Extract the (X, Y) coordinate from the center of the cell holding the provided text.  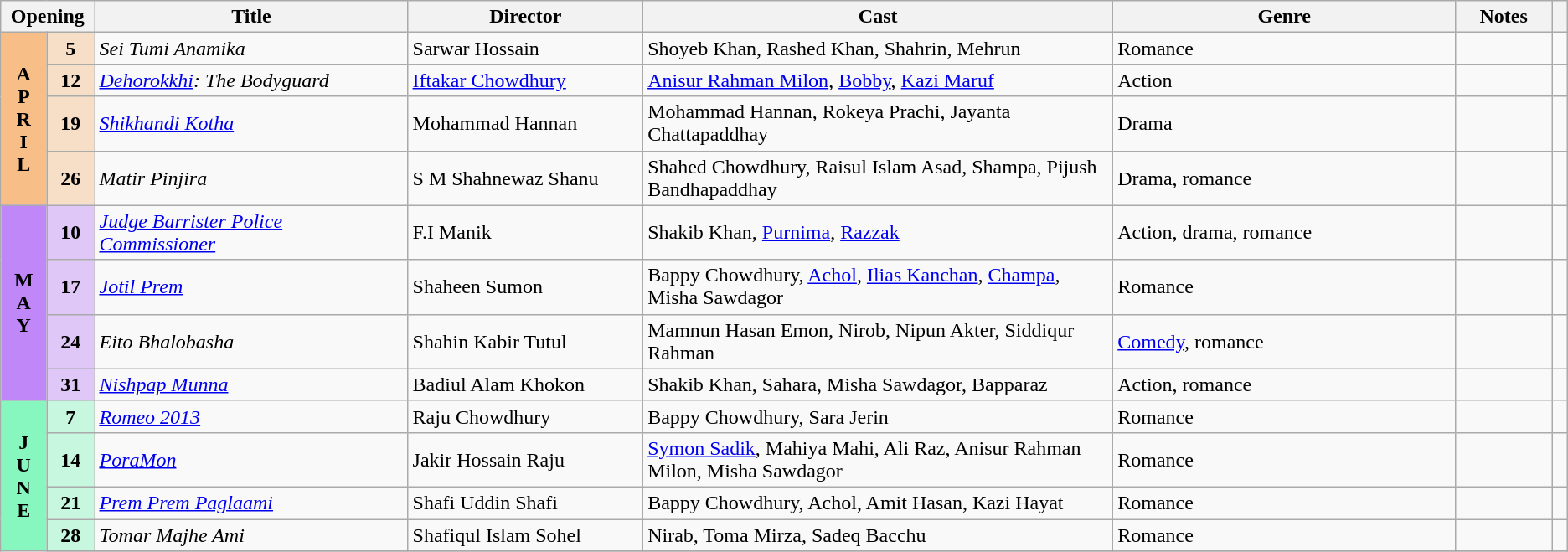
PoraMon (251, 459)
APRIL (23, 119)
Cast (878, 17)
Dehorokkhi: The Bodyguard (251, 80)
Raju Chowdhury (526, 416)
Shikhandi Kotha (251, 124)
Comedy, romance (1285, 342)
Sei Tumi Anamika (251, 49)
Sarwar Hossain (526, 49)
31 (70, 384)
Jakir Hossain Raju (526, 459)
Shahin Kabir Tutul (526, 342)
Matir Pinjira (251, 178)
F.I Manik (526, 233)
7 (70, 416)
Drama (1285, 124)
Notes (1504, 17)
Shoyeb Khan, Rashed Khan, Shahrin, Mehrun (878, 49)
Shafiqul Islam Sohel (526, 535)
Shakib Khan, Sahara, Misha Sawdagor, Bapparaz (878, 384)
Badiul Alam Khokon (526, 384)
10 (70, 233)
Title (251, 17)
Shakib Khan, Purnima, Razzak (878, 233)
Action, drama, romance (1285, 233)
Shahed Chowdhury, Raisul Islam Asad, Shampa, Pijush Bandhapaddhay (878, 178)
Prem Prem Paglaami (251, 503)
12 (70, 80)
Mohammad Hannan, Rokeya Prachi, Jayanta Chattapaddhay (878, 124)
Jotil Prem (251, 286)
Mohammad Hannan (526, 124)
Bappy Chowdhury, Achol, Amit Hasan, Kazi Hayat (878, 503)
Iftakar Chowdhury (526, 80)
21 (70, 503)
Bappy Chowdhury, Sara Jerin (878, 416)
Tomar Majhe Ami (251, 535)
Shafi Uddin Shafi (526, 503)
MAY (23, 303)
Drama, romance (1285, 178)
5 (70, 49)
Shaheen Sumon (526, 286)
Action (1285, 80)
Eito Bhalobasha (251, 342)
Judge Barrister Police Commissioner (251, 233)
S M Shahnewaz Shanu (526, 178)
Romeo 2013 (251, 416)
24 (70, 342)
Nirab, Toma Mirza, Sadeq Bacchu (878, 535)
Director (526, 17)
Opening (48, 17)
19 (70, 124)
26 (70, 178)
Nishpap Munna (251, 384)
Bappy Chowdhury, Achol, Ilias Kanchan, Champa, Misha Sawdagor (878, 286)
JUNE (23, 476)
Genre (1285, 17)
Action, romance (1285, 384)
28 (70, 535)
Symon Sadik, Mahiya Mahi, Ali Raz, Anisur Rahman Milon, Misha Sawdagor (878, 459)
14 (70, 459)
Mamnun Hasan Emon, Nirob, Nipun Akter, Siddiqur Rahman (878, 342)
Anisur Rahman Milon, Bobby, Kazi Maruf (878, 80)
17 (70, 286)
